Scan for the cell matching the given text and deliver its (x, y) coordinate at center. 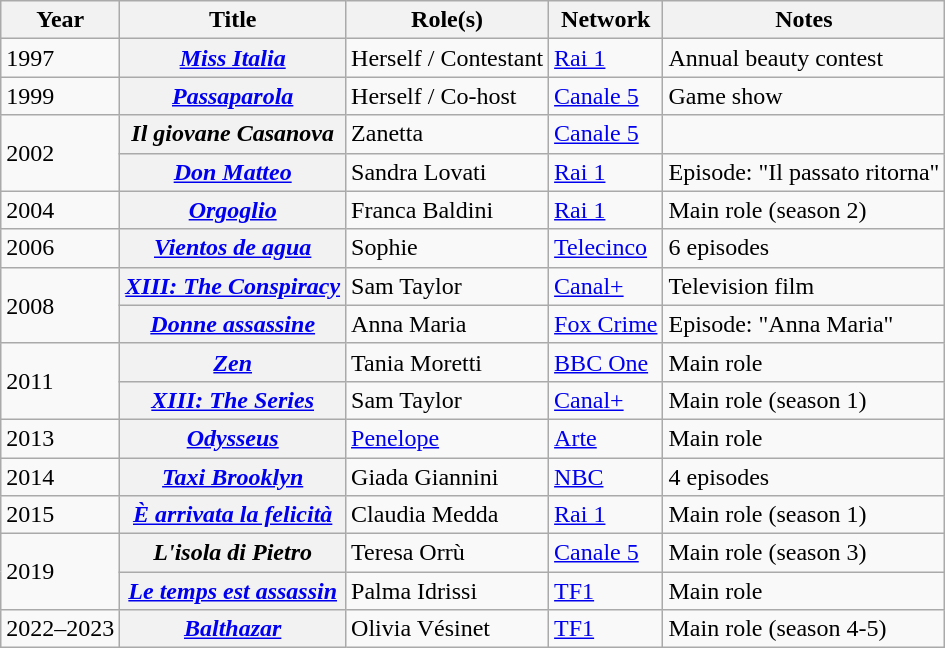
È arrivata la felicità (233, 515)
2002 (60, 153)
Teresa Orrù (448, 553)
2022–2023 (60, 629)
Claudia Medda (448, 515)
Palma Idrissi (448, 591)
Donne assassine (233, 324)
Anna Maria (448, 324)
Annual beauty contest (804, 58)
Il giovane Casanova (233, 134)
1997 (60, 58)
BBC One (606, 362)
Zen (233, 362)
Balthazar (233, 629)
Network (606, 20)
Arte (606, 438)
6 episodes (804, 248)
2014 (60, 477)
Episode: "Anna Maria" (804, 324)
Episode: "Il passato ritorna" (804, 172)
2011 (60, 381)
XIII: The Series (233, 400)
4 episodes (804, 477)
Giada Giannini (448, 477)
Herself / Co-host (448, 96)
Miss Italia (233, 58)
Odysseus (233, 438)
Fox Crime (606, 324)
Year (60, 20)
Zanetta (448, 134)
Vientos de agua (233, 248)
L'isola di Pietro (233, 553)
Television film (804, 286)
1999 (60, 96)
Don Matteo (233, 172)
Sandra Lovati (448, 172)
Passaparola (233, 96)
2006 (60, 248)
Main role (season 2) (804, 210)
Penelope (448, 438)
Orgoglio (233, 210)
Telecinco (606, 248)
2008 (60, 305)
Title (233, 20)
Olivia Vésinet (448, 629)
Game show (804, 96)
2004 (60, 210)
NBC (606, 477)
Sophie (448, 248)
XIII: The Conspiracy (233, 286)
Herself / Contestant (448, 58)
Taxi Brooklyn (233, 477)
2015 (60, 515)
Franca Baldini (448, 210)
Main role (season 3) (804, 553)
2019 (60, 572)
Main role (season 4-5) (804, 629)
2013 (60, 438)
Notes (804, 20)
Tania Moretti (448, 362)
Le temps est assassin (233, 591)
Role(s) (448, 20)
